Provide the [X, Y] coordinate of the cell's center where the given text is located.  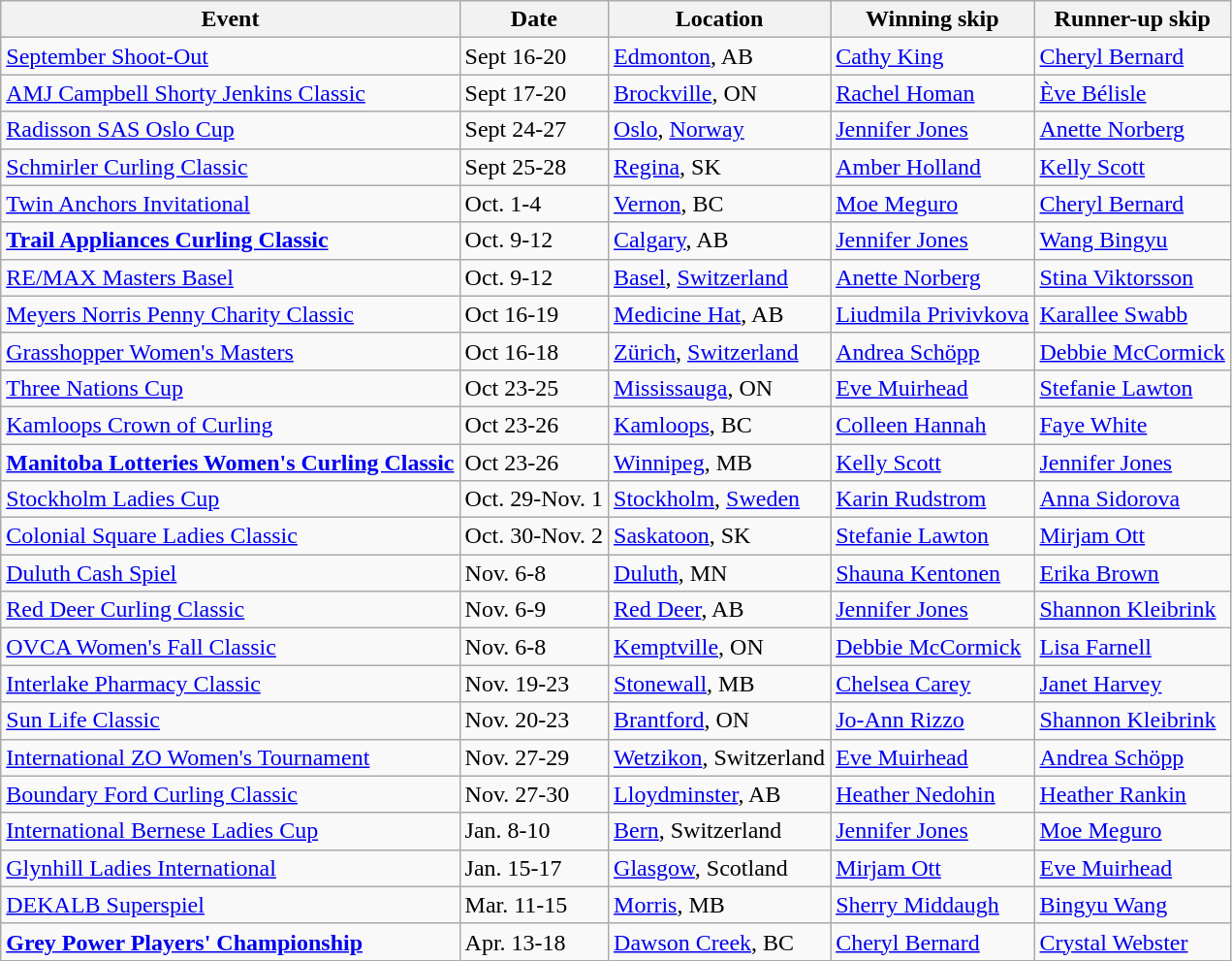
Oct. 1-4 [533, 204]
Basel, Switzerland [719, 277]
Anna Sidorova [1132, 499]
Sept 17-20 [533, 93]
Edmonton, AB [719, 56]
Saskatoon, SK [719, 536]
Sept 25-28 [533, 167]
Kamloops Crown of Curling [231, 425]
Vernon, BC [719, 204]
Red Deer, AB [719, 610]
Nov. 20-23 [533, 721]
September Shoot-Out [231, 56]
Oct. 30-Nov. 2 [533, 536]
Glynhill Ladies International [231, 868]
Sept 24-27 [533, 130]
AMJ Campbell Shorty Jenkins Classic [231, 93]
Colonial Square Ladies Classic [231, 536]
Meyers Norris Penny Charity Classic [231, 314]
Grasshopper Women's Masters [231, 351]
Jo-Ann Rizzo [932, 721]
Karin Rudstrom [932, 499]
Winnipeg, MB [719, 463]
Stockholm Ladies Cup [231, 499]
Stonewall, MB [719, 684]
Sherry Middaugh [932, 905]
Janet Harvey [1132, 684]
Chelsea Carey [932, 684]
Oct 23-25 [533, 388]
Sept 16-20 [533, 56]
International Bernese Ladies Cup [231, 831]
Brantford, ON [719, 721]
Brockville, ON [719, 93]
Wetzikon, Switzerland [719, 757]
Oct 16-19 [533, 314]
Colleen Hannah [932, 425]
Shauna Kentonen [932, 573]
DEKALB Superspiel [231, 905]
Location [719, 19]
Date [533, 19]
Schmirler Curling Classic [231, 167]
Mississauga, ON [719, 388]
Morris, MB [719, 905]
Zürich, Switzerland [719, 351]
Apr. 13-18 [533, 942]
Bingyu Wang [1132, 905]
Rachel Homan [932, 93]
Heather Nedohin [932, 794]
Radisson SAS Oslo Cup [231, 130]
Oct 16-18 [533, 351]
OVCA Women's Fall Classic [231, 647]
Stockholm, Sweden [719, 499]
Faye White [1132, 425]
Boundary Ford Curling Classic [231, 794]
Grey Power Players' Championship [231, 942]
Red Deer Curling Classic [231, 610]
Oct. 29-Nov. 1 [533, 499]
Interlake Pharmacy Classic [231, 684]
Nov. 19-23 [533, 684]
Duluth, MN [719, 573]
Nov. 27-30 [533, 794]
Kemptville, ON [719, 647]
Jan. 8-10 [533, 831]
Calgary, AB [719, 240]
Jan. 15-17 [533, 868]
Winning skip [932, 19]
Three Nations Cup [231, 388]
Lloydminster, AB [719, 794]
Medicine Hat, AB [719, 314]
Trail Appliances Curling Classic [231, 240]
Sun Life Classic [231, 721]
Ève Bélisle [1132, 93]
RE/MAX Masters Basel [231, 277]
Bern, Switzerland [719, 831]
Mar. 11-15 [533, 905]
Heather Rankin [1132, 794]
Glasgow, Scotland [719, 868]
Nov. 27-29 [533, 757]
Twin Anchors Invitational [231, 204]
Liudmila Privivkova [932, 314]
Erika Brown [1132, 573]
Manitoba Lotteries Women's Curling Classic [231, 463]
Oslo, Norway [719, 130]
Cathy King [932, 56]
Dawson Creek, BC [719, 942]
Lisa Farnell [1132, 647]
Regina, SK [719, 167]
Duluth Cash Spiel [231, 573]
Nov. 6-9 [533, 610]
Amber Holland [932, 167]
Crystal Webster [1132, 942]
Karallee Swabb [1132, 314]
Event [231, 19]
Stina Viktorsson [1132, 277]
International ZO Women's Tournament [231, 757]
Runner-up skip [1132, 19]
Kamloops, BC [719, 425]
Wang Bingyu [1132, 240]
